Scan for the cell matching the given text and deliver its [x, y] coordinate at center. 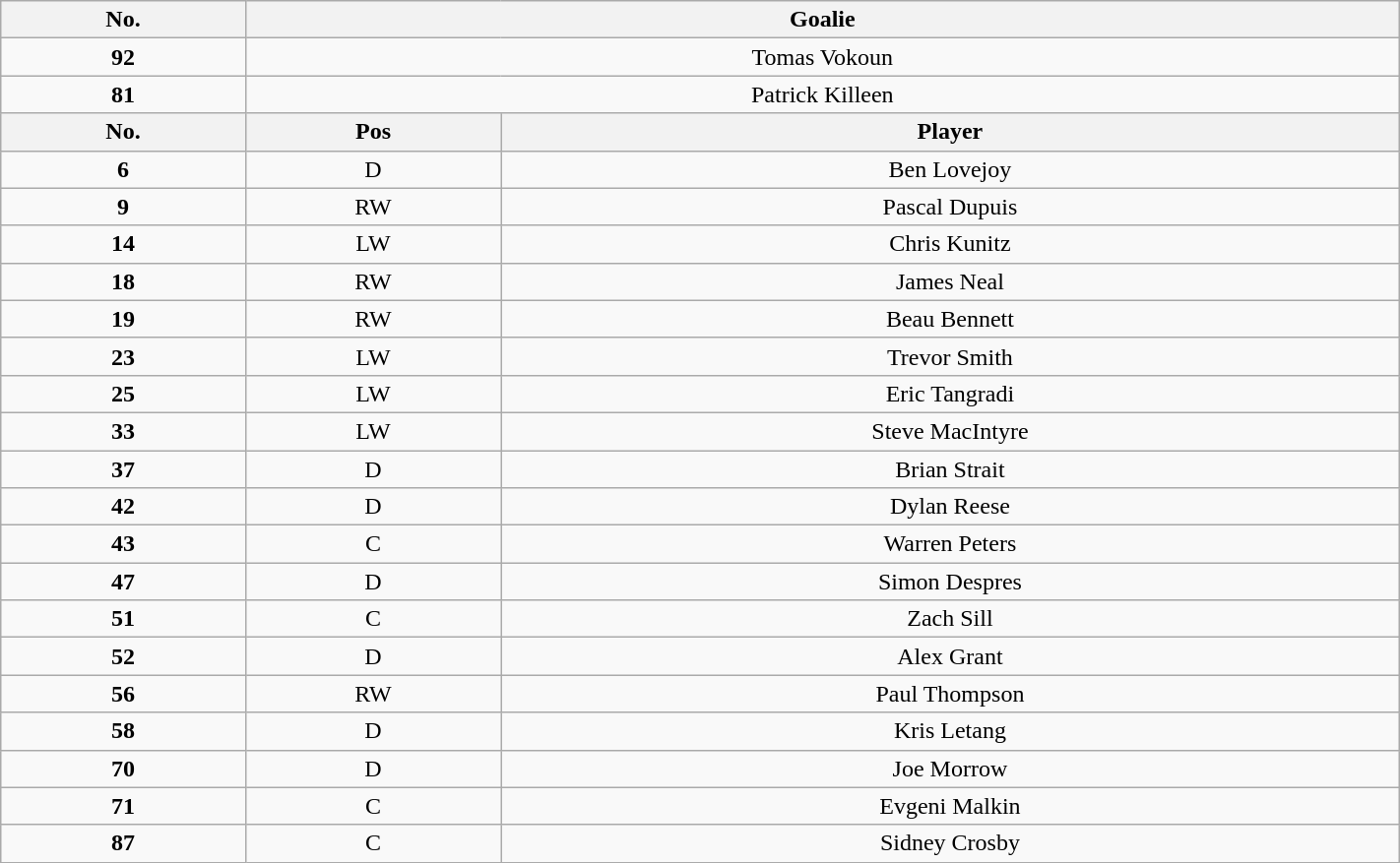
Dylan Reese [951, 507]
70 [124, 769]
Patrick Killeen [822, 94]
81 [124, 94]
Tomas Vokoun [822, 57]
25 [124, 394]
71 [124, 806]
Warren Peters [951, 544]
Eric Tangradi [951, 394]
Joe Morrow [951, 769]
Chris Kunitz [951, 244]
Goalie [822, 20]
51 [124, 619]
18 [124, 281]
Beau Bennett [951, 319]
Steve MacIntyre [951, 431]
37 [124, 469]
Brian Strait [951, 469]
Evgeni Malkin [951, 806]
43 [124, 544]
9 [124, 207]
33 [124, 431]
47 [124, 582]
Pos [372, 132]
Alex Grant [951, 656]
52 [124, 656]
Trevor Smith [951, 356]
Kris Letang [951, 731]
Sidney Crosby [951, 843]
14 [124, 244]
Paul Thompson [951, 694]
87 [124, 843]
92 [124, 57]
Pascal Dupuis [951, 207]
Zach Sill [951, 619]
58 [124, 731]
56 [124, 694]
Simon Despres [951, 582]
James Neal [951, 281]
19 [124, 319]
23 [124, 356]
6 [124, 169]
Player [951, 132]
Ben Lovejoy [951, 169]
42 [124, 507]
